Scan for the cell matching the given text and deliver its (X, Y) coordinate at center. 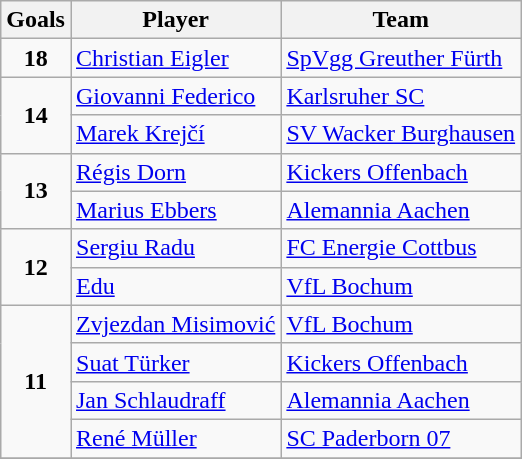
13 (36, 191)
Goals (36, 20)
Jan Schlaudraff (175, 400)
Team (401, 20)
Christian Eigler (175, 58)
Suat Türker (175, 362)
12 (36, 267)
Régis Dorn (175, 172)
Edu (175, 286)
14 (36, 115)
René Müller (175, 438)
Zvjezdan Misimović (175, 324)
Karlsruher SC (401, 96)
FC Energie Cottbus (401, 248)
Sergiu Radu (175, 248)
Marius Ebbers (175, 210)
Marek Krejčí (175, 134)
SC Paderborn 07 (401, 438)
Giovanni Federico (175, 96)
Player (175, 20)
SV Wacker Burghausen (401, 134)
11 (36, 381)
18 (36, 58)
SpVgg Greuther Fürth (401, 58)
